Extract the (X, Y) coordinate from the center of the cell holding the provided text.  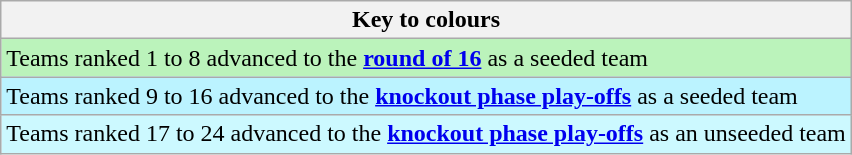
Teams ranked 1 to 8 advanced to the round of 16 as a seeded team (426, 58)
Teams ranked 9 to 16 advanced to the knockout phase play-offs as a seeded team (426, 96)
Teams ranked 17 to 24 advanced to the knockout phase play-offs as an unseeded team (426, 134)
Key to colours (426, 20)
